Pinpoint the cell where the given text exists, returning its (x, y) midpoint coordinate. 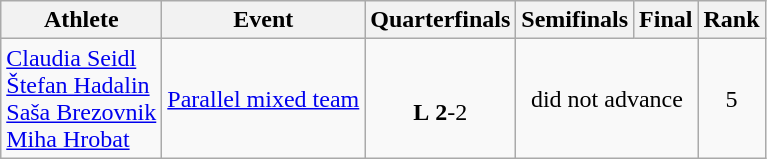
did not advance (607, 98)
Event (264, 20)
Semifinals (575, 20)
Rank (732, 20)
Parallel mixed team (264, 98)
5 (732, 98)
Final (666, 20)
Quarterfinals (440, 20)
Athlete (82, 20)
L 2-2 (440, 98)
Claudia SeidlŠtefan HadalinSaša BrezovnikMiha Hrobat (82, 98)
